Output the [X, Y] coordinate of the center of the cell containing the given text.  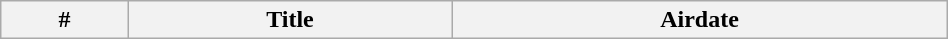
Title [290, 20]
Airdate [700, 20]
# [64, 20]
